Output the (X, Y) coordinate of the center of the cell containing the given text.  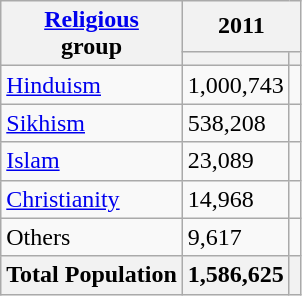
2011 (241, 26)
Christianity (92, 199)
538,208 (236, 123)
1,586,625 (236, 275)
Total Population (92, 275)
Sikhism (92, 123)
Religiousgroup (92, 34)
1,000,743 (236, 85)
Islam (92, 161)
23,089 (236, 161)
9,617 (236, 237)
14,968 (236, 199)
Others (92, 237)
Hinduism (92, 85)
